Locate the cell with the specified text and output its [x, y] center coordinate. 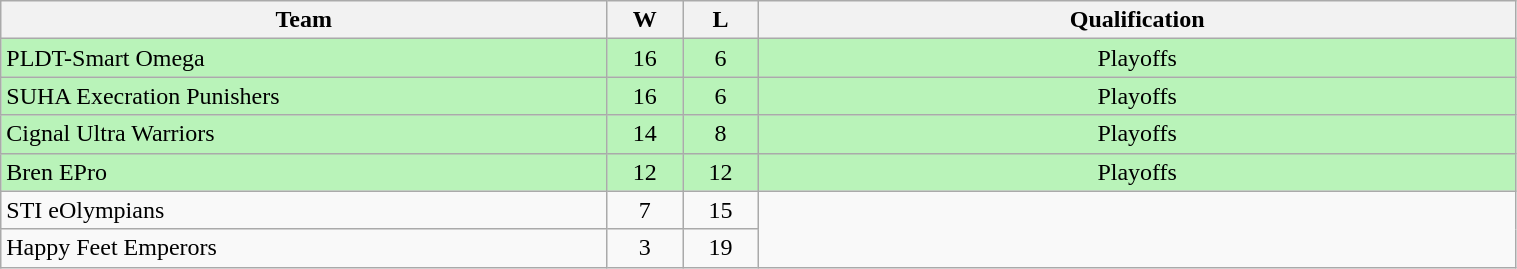
Cignal Ultra Warriors [304, 134]
19 [721, 248]
3 [645, 248]
STI eOlympians [304, 210]
15 [721, 210]
Bren EPro [304, 172]
7 [645, 210]
14 [645, 134]
SUHA Execration Punishers [304, 96]
Team [304, 20]
W [645, 20]
L [721, 20]
Happy Feet Emperors [304, 248]
Qualification [1137, 20]
PLDT-Smart Omega [304, 58]
8 [721, 134]
